From the cell containing the given text, extract its center point as [X, Y] coordinate. 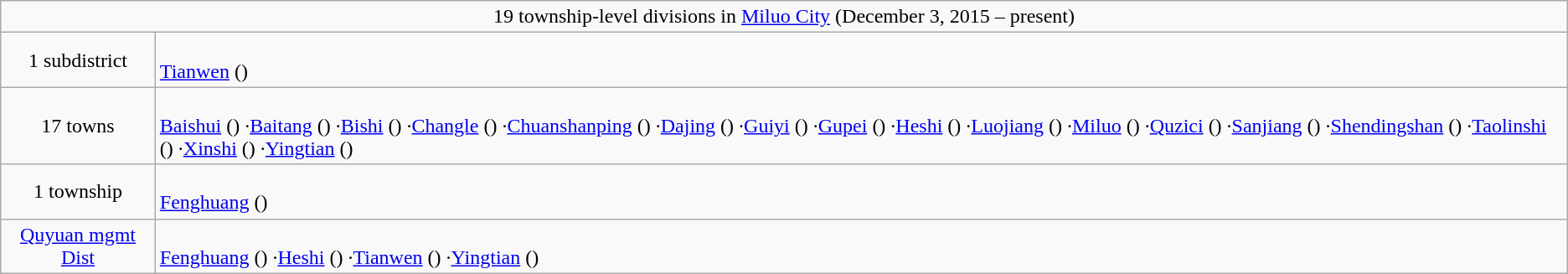
17 towns [79, 126]
Tianwen () [861, 60]
Fenghuang () [861, 191]
Quyuan mgmt Dist [79, 246]
Fenghuang () ·Heshi () ·Tianwen () ·Yingtian () [861, 246]
1 subdistrict [79, 60]
1 township [79, 191]
19 township-level divisions in Miluo City (December 3, 2015 – present) [784, 17]
